Output the (X, Y) coordinate of the center of the cell containing the given text.  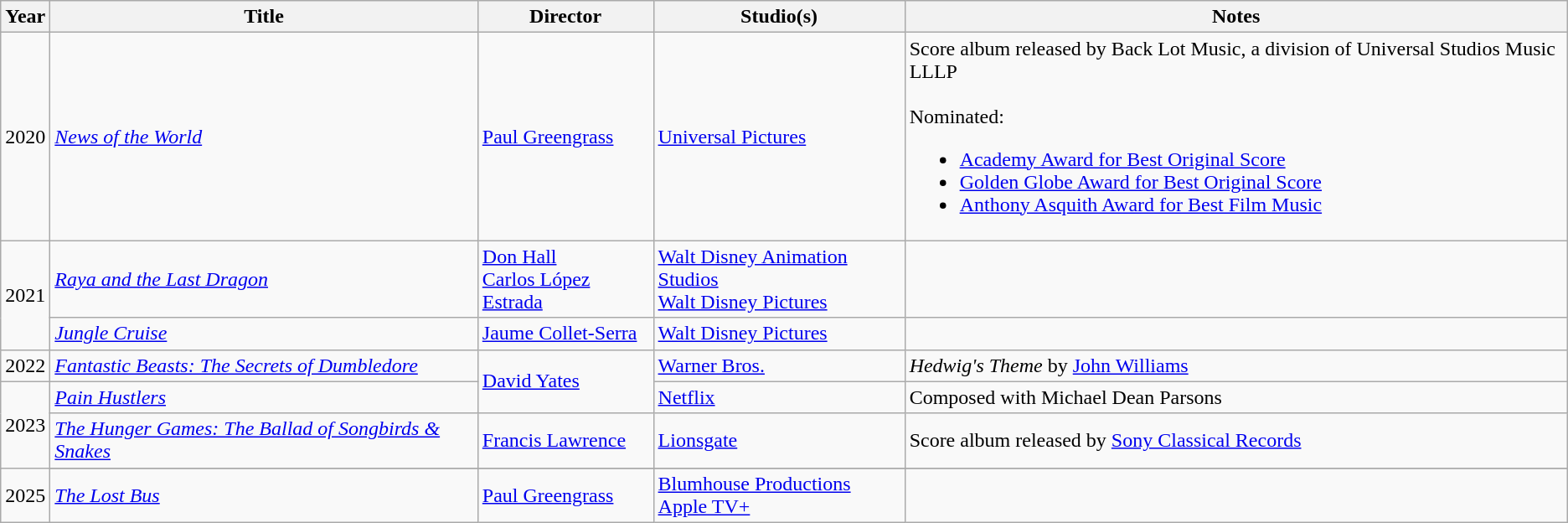
The Hunger Games: The Ballad of Songbirds & Snakes (264, 441)
Composed with Michael Dean Parsons (1236, 397)
Notes (1236, 17)
Francis Lawrence (565, 441)
Blumhouse ProductionsApple TV+ (779, 495)
The Lost Bus (264, 495)
Lionsgate (779, 441)
Year (25, 17)
2022 (25, 365)
David Yates (565, 381)
2025 (25, 495)
News of the World (264, 137)
Raya and the Last Dragon (264, 279)
Jaume Collet-Serra (565, 334)
Warner Bros. (779, 365)
Fantastic Beasts: The Secrets of Dumbledore (264, 365)
Walt Disney Pictures (779, 334)
Don HallCarlos López Estrada (565, 279)
Netflix (779, 397)
Hedwig's Theme by John Williams (1236, 365)
Score album released by Sony Classical Records (1236, 441)
Title (264, 17)
Universal Pictures (779, 137)
Walt Disney Animation StudiosWalt Disney Pictures (779, 279)
Director (565, 17)
Studio(s) (779, 17)
Jungle Cruise (264, 334)
2023 (25, 424)
2021 (25, 295)
Pain Hustlers (264, 397)
2020 (25, 137)
